For the text-containing cell, return its midpoint in (X, Y) coordinate format. 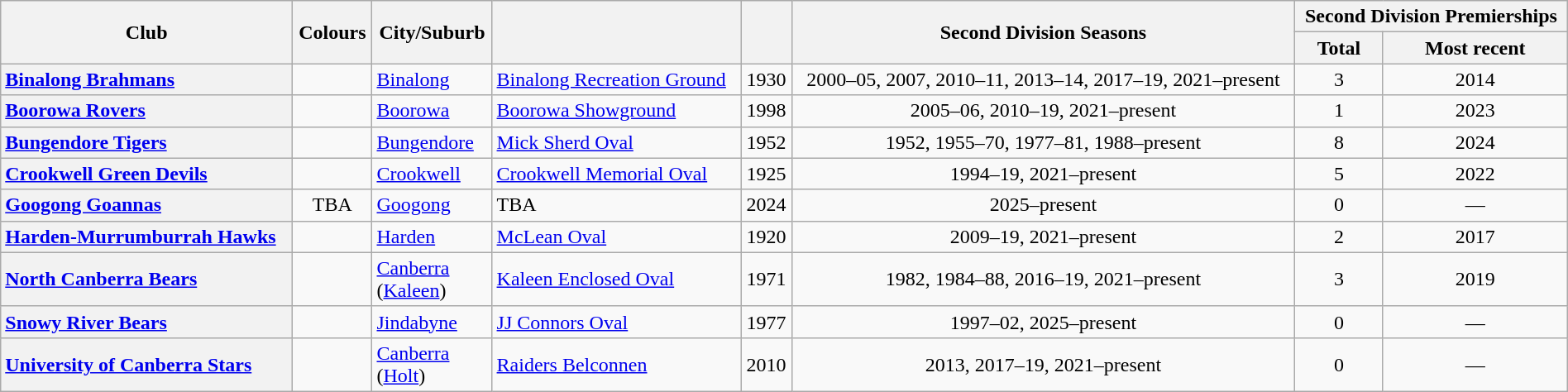
Boorowa Showground (617, 111)
Kaleen Enclosed Oval (617, 280)
2 (1340, 237)
Boorowa Rovers (147, 111)
Raiders Belconnen (617, 364)
1920 (767, 237)
1971 (767, 280)
Most recent (1475, 48)
2009–19, 2021–present (1043, 237)
McLean Oval (617, 237)
JJ Connors Oval (617, 322)
Total (1340, 48)
5 (1340, 174)
2010 (767, 364)
Crookwell (432, 174)
Second Division Seasons (1043, 32)
2025–present (1043, 205)
Jindabyne (432, 322)
Canberra(Kaleen) (432, 280)
1994–19, 2021–present (1043, 174)
Binalong (432, 79)
1982, 1984–88, 2016–19, 2021–present (1043, 280)
2005–06, 2010–19, 2021–present (1043, 111)
1930 (767, 79)
1 (1340, 111)
Binalong Recreation Ground (617, 79)
2019 (1475, 280)
Club (147, 32)
University of Canberra Stars (147, 364)
Bungendore Tigers (147, 142)
2000–05, 2007, 2010–11, 2013–14, 2017–19, 2021–present (1043, 79)
Googong Goannas (147, 205)
1925 (767, 174)
Harden-Murrumburrah Hawks (147, 237)
Boorowa (432, 111)
Colours (332, 32)
1952, 1955–70, 1977–81, 1988–present (1043, 142)
1952 (767, 142)
2013, 2017–19, 2021–present (1043, 364)
Canberra(Holt) (432, 364)
Bungendore (432, 142)
1997–02, 2025–present (1043, 322)
2023 (1475, 111)
City/Suburb (432, 32)
2014 (1475, 79)
Binalong Brahmans (147, 79)
Mick Sherd Oval (617, 142)
1977 (767, 322)
8 (1340, 142)
Harden (432, 237)
1998 (767, 111)
Crookwell Memorial Oval (617, 174)
Snowy River Bears (147, 322)
Googong (432, 205)
2022 (1475, 174)
Second Division Premierships (1432, 17)
Crookwell Green Devils (147, 174)
North Canberra Bears (147, 280)
2017 (1475, 237)
